Return the (X, Y) coordinate for the center point of the cell that contains the specified text.  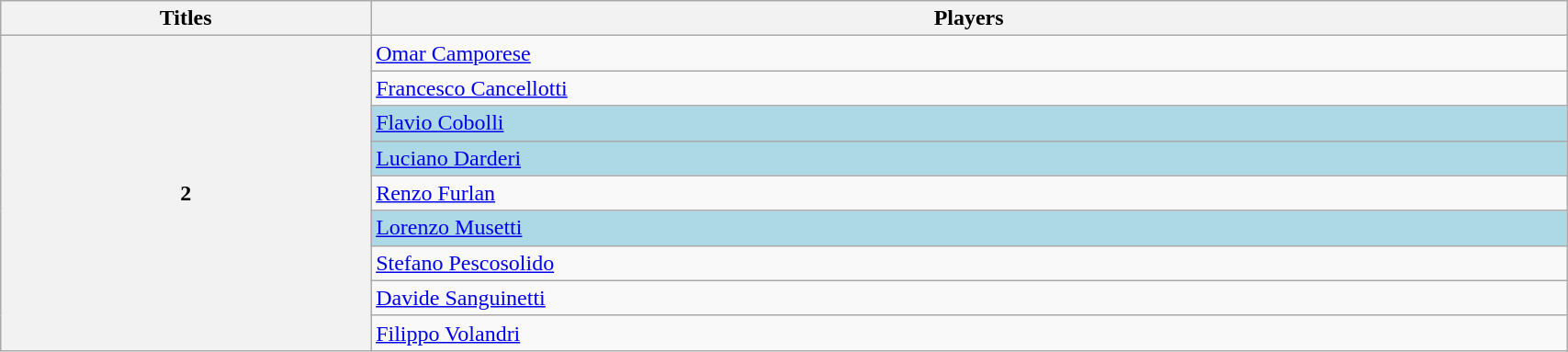
Filippo Volandri (969, 333)
Davide Sanguinetti (969, 298)
Renzo Furlan (969, 193)
Titles (186, 18)
Lorenzo Musetti (969, 228)
Luciano Darderi (969, 158)
Francesco Cancellotti (969, 88)
Stefano Pescosolido (969, 263)
Omar Camporese (969, 53)
Flavio Cobolli (969, 123)
2 (186, 193)
Players (969, 18)
